Determine the (x, y) coordinate at the center of the cell enclosing the given text.  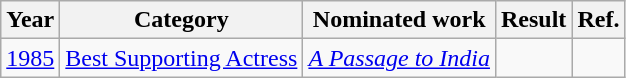
Result (533, 20)
Ref. (598, 20)
Best Supporting Actress (182, 58)
1985 (30, 58)
A Passage to India (400, 58)
Category (182, 20)
Nominated work (400, 20)
Year (30, 20)
